From the cell containing the given text, extract its center point as (x, y) coordinate. 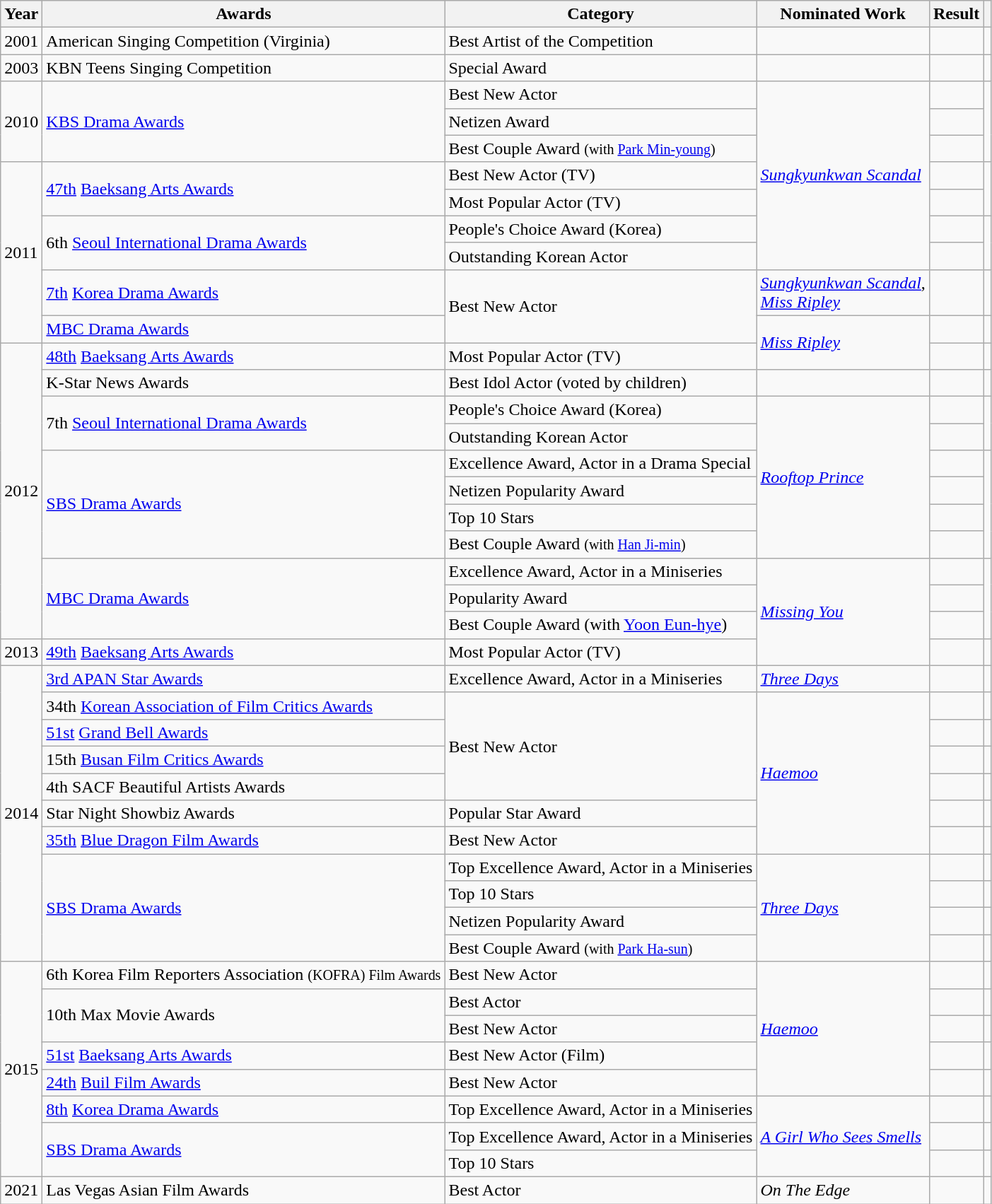
48th Baeksang Arts Awards (243, 356)
Awards (243, 14)
Best Couple Award (with Park Min-young) (601, 148)
On The Edge (843, 1190)
Excellence Award, Actor in a Drama Special (601, 464)
10th Max Movie Awards (243, 1015)
Popularity Award (601, 598)
3rd APAN Star Awards (243, 679)
2015 (21, 1069)
2013 (21, 652)
51st Baeksang Arts Awards (243, 1056)
2001 (21, 41)
Special Award (601, 68)
Best New Actor (TV) (601, 175)
KBS Drama Awards (243, 122)
Year (21, 14)
2012 (21, 491)
Nominated Work (843, 14)
A Girl Who Sees Smells (843, 1136)
Result (956, 14)
Best Couple Award (with Yoon Eun-hye) (601, 625)
Missing You (843, 612)
7th Korea Drama Awards (243, 293)
Sungkyunkwan Scandal (843, 175)
Best Couple Award (with Park Ha-sun) (601, 948)
8th Korea Drama Awards (243, 1109)
Sungkyunkwan Scandal, Miss Ripley (843, 293)
K-Star News Awards (243, 383)
Category (601, 14)
51st Grand Bell Awards (243, 732)
6th Korea Film Reporters Association (KOFRA) Film Awards (243, 975)
Best Idol Actor (voted by children) (601, 383)
Rooftop Prince (843, 477)
6th Seoul International Drama Awards (243, 242)
Netizen Award (601, 122)
Best New Actor (Film) (601, 1056)
35th Blue Dragon Film Awards (243, 841)
7th Seoul International Drama Awards (243, 423)
Best Artist of the Competition (601, 41)
2010 (21, 122)
Las Vegas Asian Film Awards (243, 1190)
Best Couple Award (with Han Ji-min) (601, 544)
2014 (21, 813)
KBN Teens Singing Competition (243, 68)
2011 (21, 252)
2003 (21, 68)
Star Night Showbiz Awards (243, 814)
American Singing Competition (Virginia) (243, 41)
Popular Star Award (601, 814)
49th Baeksang Arts Awards (243, 652)
2021 (21, 1190)
34th Korean Association of Film Critics Awards (243, 706)
24th Buil Film Awards (243, 1082)
Miss Ripley (843, 342)
4th SACF Beautiful Artists Awards (243, 787)
15th Busan Film Critics Awards (243, 759)
47th Baeksang Arts Awards (243, 189)
